Return (x, y) of the center of cell containing provided text 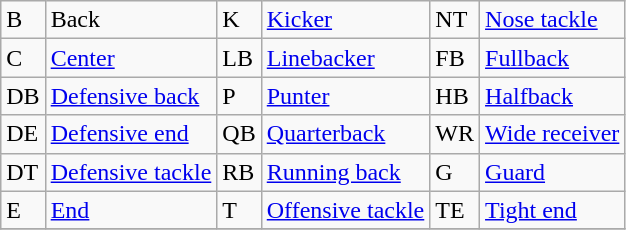
NT (455, 20)
T (239, 210)
Center (131, 58)
Running back (346, 172)
Punter (346, 96)
DT (23, 172)
Fullback (552, 58)
WR (455, 134)
End (131, 210)
Nose tackle (552, 20)
K (239, 20)
Halfback (552, 96)
Wide receiver (552, 134)
Defensive end (131, 134)
G (455, 172)
Kicker (346, 20)
C (23, 58)
DB (23, 96)
Offensive tackle (346, 210)
Defensive tackle (131, 172)
LB (239, 58)
B (23, 20)
Guard (552, 172)
HB (455, 96)
E (23, 210)
Back (131, 20)
FB (455, 58)
Defensive back (131, 96)
DE (23, 134)
Tight end (552, 210)
P (239, 96)
Linebacker (346, 58)
TE (455, 210)
QB (239, 134)
RB (239, 172)
Quarterback (346, 134)
